Determine the (X, Y) coordinate at the center of the cell enclosing the given text.  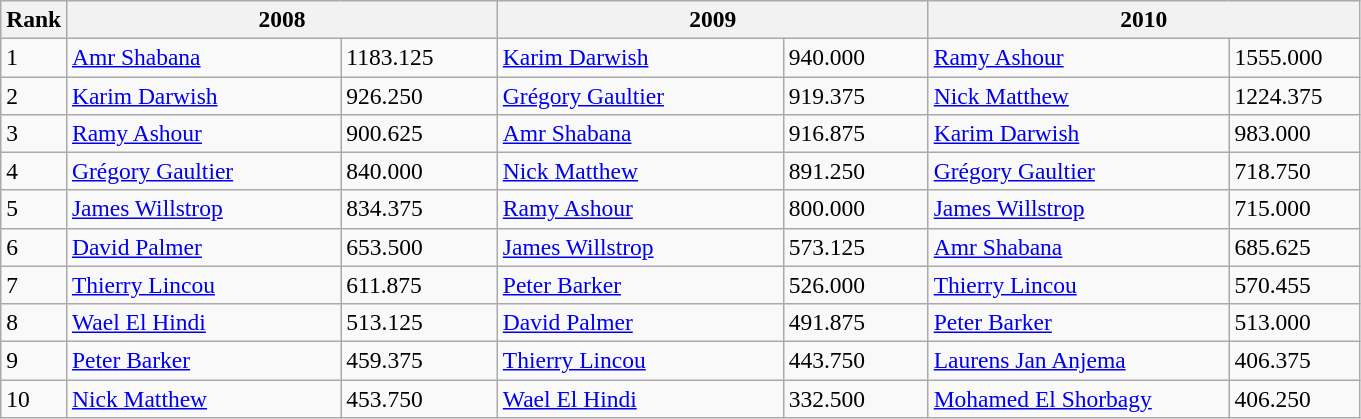
1224.375 (1294, 95)
2009 (712, 19)
459.375 (420, 360)
Mohamed El Shorbagy (1078, 398)
8 (34, 322)
5 (34, 209)
2008 (282, 19)
443.750 (856, 360)
3 (34, 133)
332.500 (856, 398)
940.000 (856, 57)
2010 (1144, 19)
611.875 (420, 285)
715.000 (1294, 209)
9 (34, 360)
983.000 (1294, 133)
1183.125 (420, 57)
10 (34, 398)
453.750 (420, 398)
Laurens Jan Anjema (1078, 360)
406.250 (1294, 398)
526.000 (856, 285)
2 (34, 95)
7 (34, 285)
4 (34, 171)
834.375 (420, 209)
891.250 (856, 171)
513.125 (420, 322)
573.125 (856, 247)
718.750 (1294, 171)
916.875 (856, 133)
513.000 (1294, 322)
900.625 (420, 133)
1 (34, 57)
6 (34, 247)
685.625 (1294, 247)
Rank (34, 19)
919.375 (856, 95)
840.000 (420, 171)
926.250 (420, 95)
406.375 (1294, 360)
653.500 (420, 247)
570.455 (1294, 285)
491.875 (856, 322)
1555.000 (1294, 57)
800.000 (856, 209)
